Search for the cell housing the specified text and yield its (x, y) center coordinate. 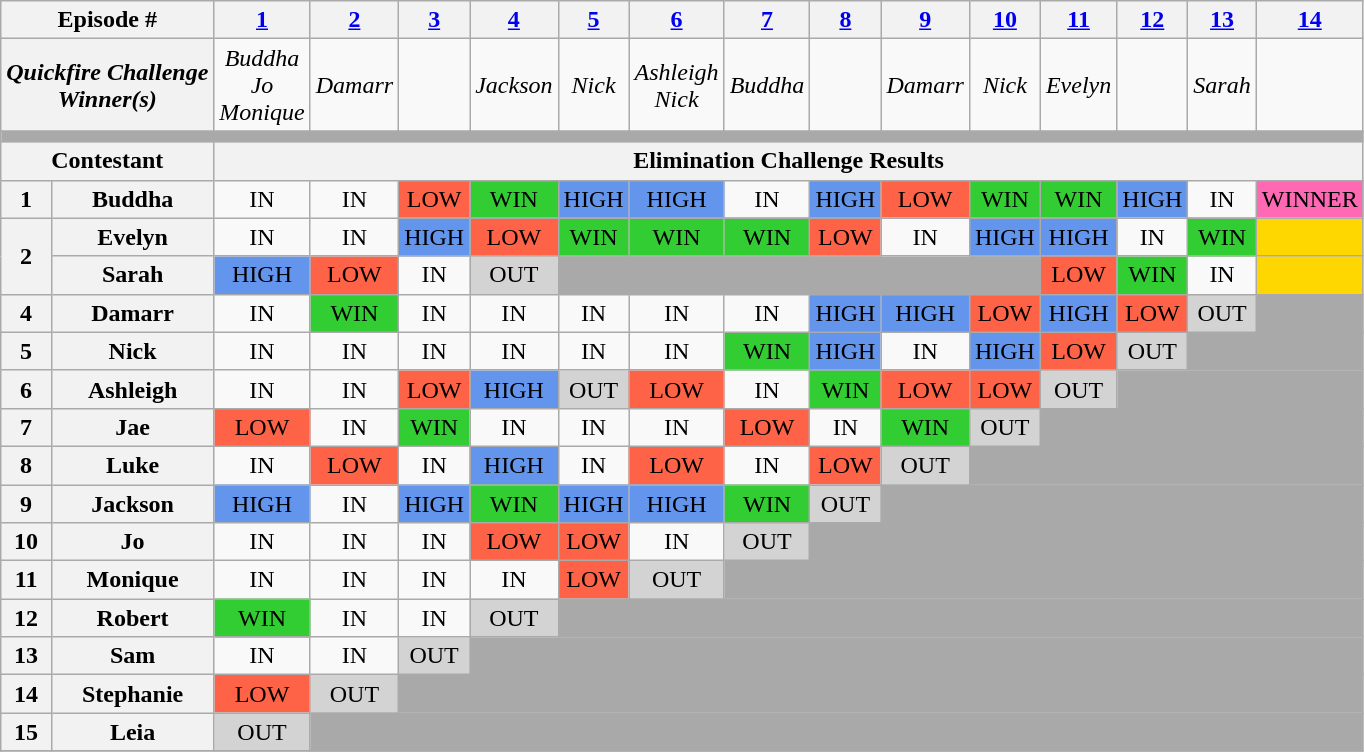
Stephanie (132, 694)
WINNER (1310, 199)
BuddhaJoMonique (262, 85)
Jae (132, 427)
Ashleigh (132, 389)
15 (26, 732)
AshleighNick (676, 85)
Episode # (108, 20)
Quickfire ChallengeWinner(s) (108, 85)
Elimination Challenge Results (788, 161)
Monique (132, 580)
Contestant (108, 161)
Robert (132, 618)
Luke (132, 465)
Jo (132, 542)
Sam (132, 656)
Leia (132, 732)
3 (434, 20)
